Detect which cell encompasses the target text, then output its (X, Y) center coordinate. 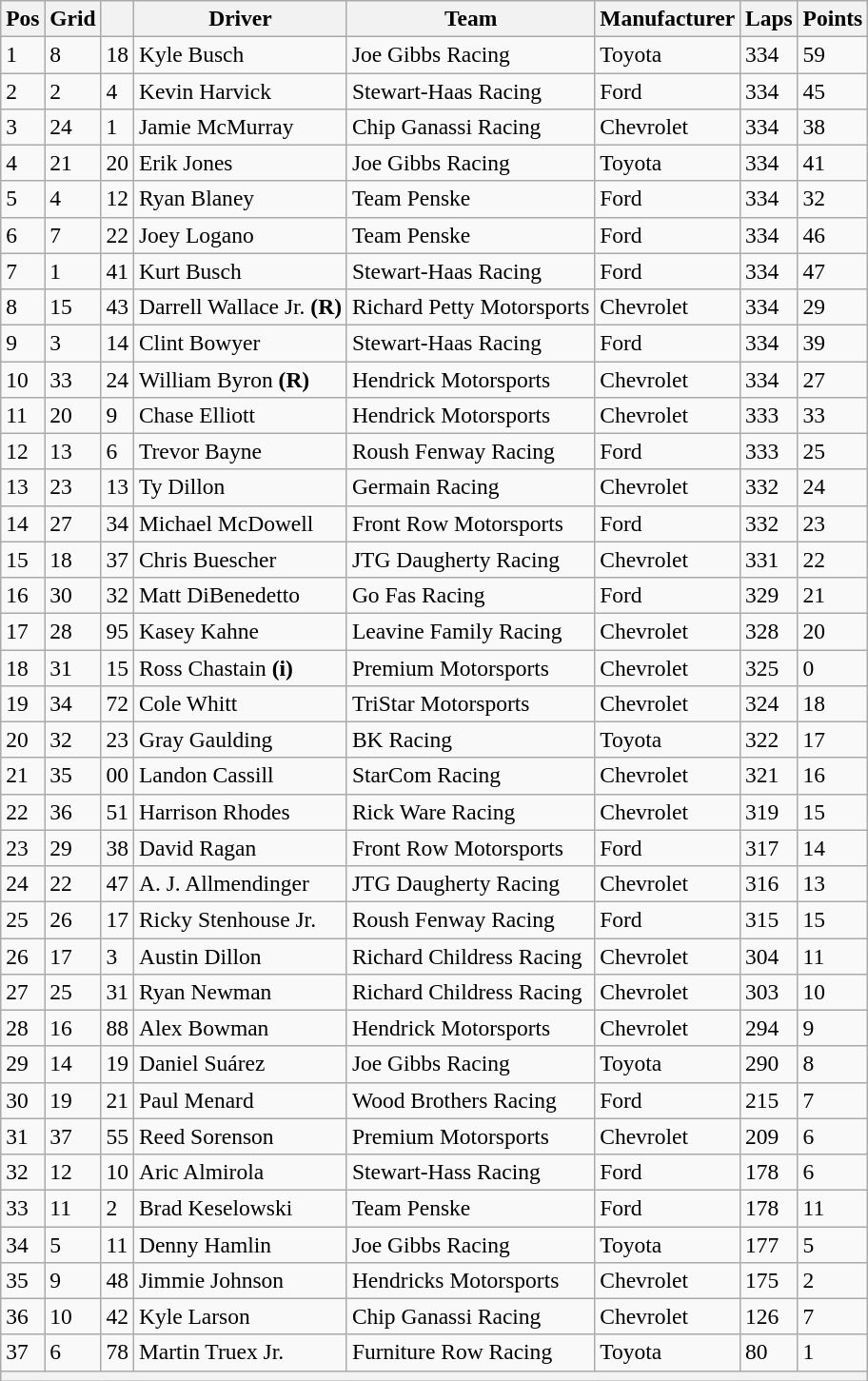
315 (769, 919)
Daniel Suárez (240, 1064)
Ty Dillon (240, 487)
Michael McDowell (240, 523)
175 (769, 1280)
209 (769, 1136)
Rick Ware Racing (470, 812)
Matt DiBenedetto (240, 595)
Kevin Harvick (240, 90)
55 (117, 1136)
A. J. Allmendinger (240, 883)
331 (769, 560)
TriStar Motorsports (470, 703)
304 (769, 956)
William Byron (R) (240, 379)
Richard Petty Motorsports (470, 306)
319 (769, 812)
72 (117, 703)
StarCom Racing (470, 776)
Ricky Stenhouse Jr. (240, 919)
Ryan Newman (240, 992)
Germain Racing (470, 487)
Pos (23, 18)
Stewart-Hass Racing (470, 1172)
Points (833, 18)
95 (117, 631)
Furniture Row Racing (470, 1352)
Landon Cassill (240, 776)
Denny Hamlin (240, 1244)
Austin Dillon (240, 956)
322 (769, 740)
Chris Buescher (240, 560)
Martin Truex Jr. (240, 1352)
Hendricks Motorsports (470, 1280)
BK Racing (470, 740)
46 (833, 235)
Laps (769, 18)
78 (117, 1352)
David Ragan (240, 848)
316 (769, 883)
80 (769, 1352)
328 (769, 631)
Clint Bowyer (240, 343)
Erik Jones (240, 163)
321 (769, 776)
Harrison Rhodes (240, 812)
88 (117, 1028)
Go Fas Racing (470, 595)
290 (769, 1064)
39 (833, 343)
43 (117, 306)
Ryan Blaney (240, 199)
Gray Gaulding (240, 740)
317 (769, 848)
Driver (240, 18)
325 (769, 667)
Joey Logano (240, 235)
215 (769, 1100)
Kurt Busch (240, 271)
Aric Almirola (240, 1172)
Kyle Busch (240, 54)
Manufacturer (668, 18)
177 (769, 1244)
Grid (72, 18)
Wood Brothers Racing (470, 1100)
324 (769, 703)
0 (833, 667)
45 (833, 90)
59 (833, 54)
Chase Elliott (240, 415)
00 (117, 776)
126 (769, 1316)
Cole Whitt (240, 703)
Alex Bowman (240, 1028)
329 (769, 595)
42 (117, 1316)
Paul Menard (240, 1100)
303 (769, 992)
Leavine Family Racing (470, 631)
48 (117, 1280)
Trevor Bayne (240, 451)
51 (117, 812)
Darrell Wallace Jr. (R) (240, 306)
Jamie McMurray (240, 127)
Brad Keselowski (240, 1208)
Kasey Kahne (240, 631)
Reed Sorenson (240, 1136)
Team (470, 18)
Ross Chastain (i) (240, 667)
Kyle Larson (240, 1316)
294 (769, 1028)
Jimmie Johnson (240, 1280)
